Locate the cell with the specified text and output its [X, Y] center coordinate. 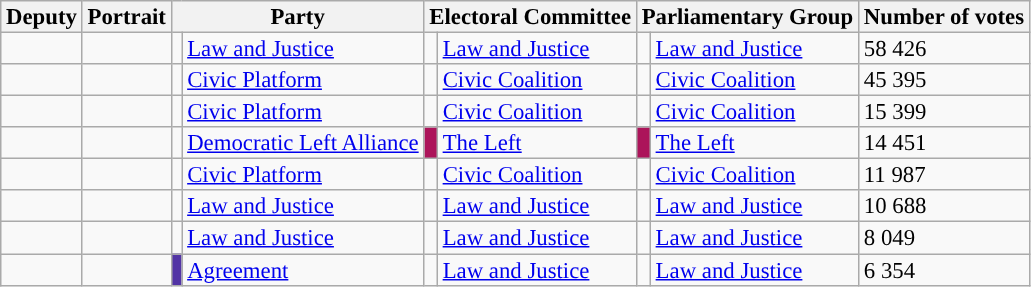
11 987 [944, 175]
Agreement [303, 270]
45 395 [944, 80]
8 049 [944, 238]
10 688 [944, 206]
Parliamentary Group [747, 17]
Democratic Left Alliance [303, 143]
15 399 [944, 112]
58 426 [944, 49]
Electoral Committee [530, 17]
Deputy [42, 17]
Number of votes [944, 17]
Party [298, 17]
6 354 [944, 270]
Portrait [126, 17]
14 451 [944, 143]
